Determine the (X, Y) coordinate at the center of the cell enclosing the given text.  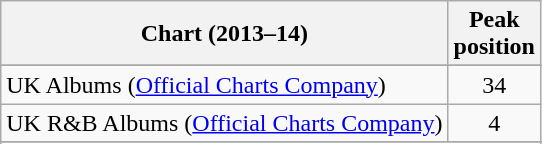
34 (494, 85)
UK R&B Albums (Official Charts Company) (224, 123)
4 (494, 123)
Peakposition (494, 34)
Chart (2013–14) (224, 34)
UK Albums (Official Charts Company) (224, 85)
